Extract the [X, Y] coordinate from the center of the cell holding the provided text.  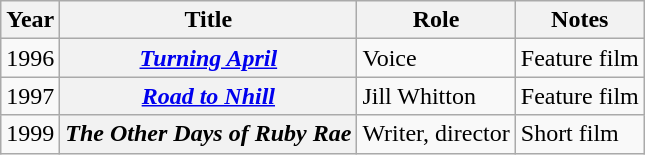
Voice [436, 58]
1999 [30, 134]
Short film [580, 134]
1997 [30, 96]
Title [208, 20]
Role [436, 20]
Notes [580, 20]
Turning April [208, 58]
Road to Nhill [208, 96]
Year [30, 20]
1996 [30, 58]
Writer, director [436, 134]
The Other Days of Ruby Rae [208, 134]
Jill Whitton [436, 96]
